Scan for the cell matching the given text and deliver its (x, y) coordinate at center. 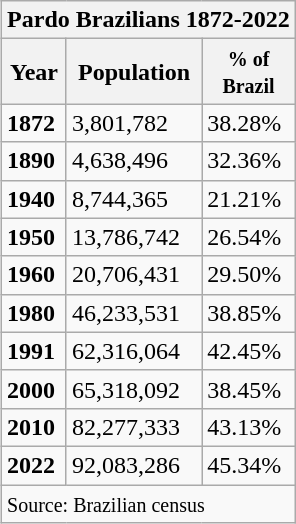
1950 (34, 237)
29.50% (249, 275)
1890 (34, 161)
38.45% (249, 389)
65,318,092 (134, 389)
Year (34, 72)
Pardo Brazilians 1872-2022 (149, 20)
3,801,782 (134, 123)
46,233,531 (134, 313)
21.21% (249, 199)
2010 (34, 427)
8,744,365 (134, 199)
13,786,742 (134, 237)
38.28% (249, 123)
Population (134, 72)
Source: Brazilian census (149, 503)
% ofBrazil (249, 72)
62,316,064 (134, 351)
45.34% (249, 465)
26.54% (249, 237)
20,706,431 (134, 275)
38.85% (249, 313)
42.45% (249, 351)
1960 (34, 275)
82,277,333 (134, 427)
1872 (34, 123)
2000 (34, 389)
32.36% (249, 161)
2022 (34, 465)
1940 (34, 199)
43.13% (249, 427)
1991 (34, 351)
92,083,286 (134, 465)
1980 (34, 313)
4,638,496 (134, 161)
